Provide the [X, Y] coordinate of the cell's center where the given text is located.  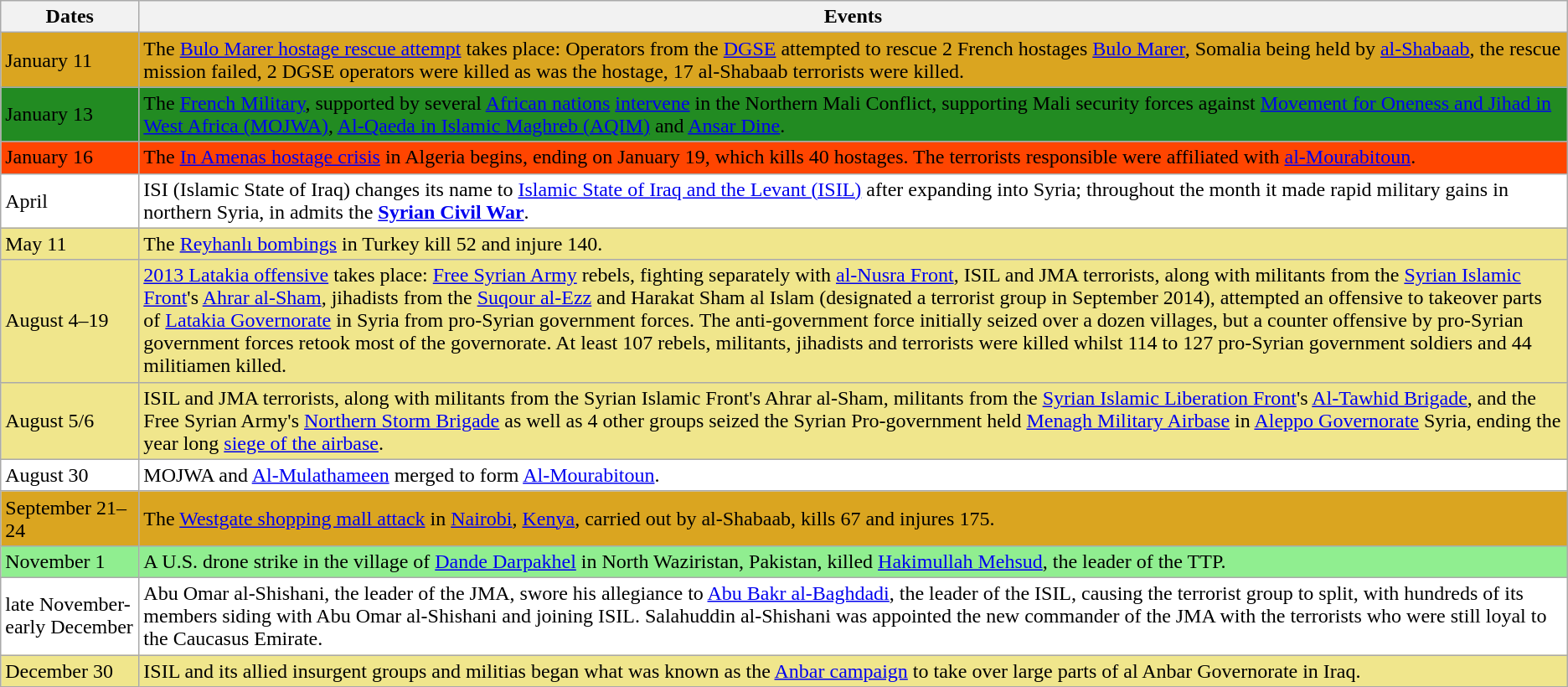
April [70, 201]
August 30 [70, 475]
Events [853, 17]
late November-early December [70, 616]
August 5/6 [70, 421]
January 11 [70, 60]
A U.S. drone strike in the village of Dande Darpakhel in North Waziristan, Pakistan, killed Hakimullah Mehsud, the leader of the TTP. [853, 561]
The Reyhanlı bombings in Turkey kill 52 and injure 140. [853, 244]
May 11 [70, 244]
September 21–24 [70, 518]
The Westgate shopping mall attack in Nairobi, Kenya, carried out by al-Shabaab, kills 67 and injures 175. [853, 518]
Dates [70, 17]
January 13 [70, 114]
December 30 [70, 671]
November 1 [70, 561]
January 16 [70, 158]
August 4–19 [70, 321]
MOJWA and Al-Mulathameen merged to form Al-Mourabitoun. [853, 475]
